Determine the [X, Y] coordinate at the center of the cell enclosing the given text.  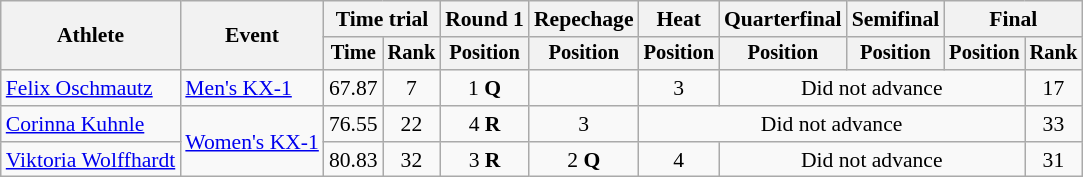
76.55 [354, 124]
Quarterfinal [783, 19]
Athlete [91, 36]
Men's KX-1 [252, 88]
67.87 [354, 88]
Final [1013, 19]
7 [412, 88]
Semifinal [896, 19]
22 [412, 124]
33 [1054, 124]
4 R [484, 124]
17 [1054, 88]
Time [354, 54]
Heat [679, 19]
Felix Oschmautz [91, 88]
Women's KX-1 [252, 142]
1 Q [484, 88]
Event [252, 36]
Repechage [584, 19]
Round 1 [484, 19]
Time trial [382, 19]
Corinna Kuhnle [91, 124]
